Return the (x, y) coordinate for the center point of the cell that contains the specified text.  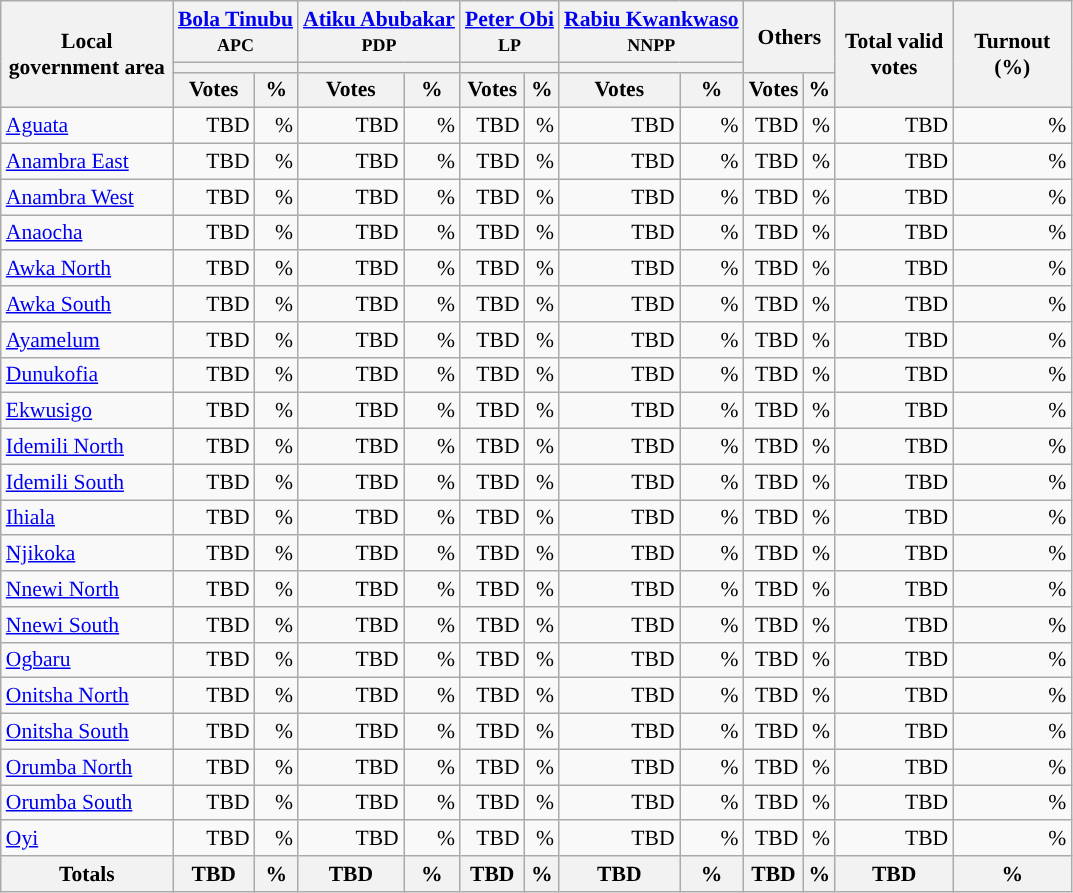
Total valid votes (894, 54)
Dunukofia (87, 375)
Nnewi North (87, 589)
Aguata (87, 126)
Idemili North (87, 447)
Anaocha (87, 233)
Ekwusigo (87, 411)
Ayamelum (87, 340)
Bola TinubuAPC (236, 32)
Orumba North (87, 767)
Njikoka (87, 554)
Totals (87, 874)
Orumba South (87, 803)
Rabiu KwankwasoNNPP (652, 32)
Awka South (87, 304)
Onitsha South (87, 732)
Onitsha North (87, 696)
Nnewi South (87, 625)
Oyi (87, 839)
Ogbaru (87, 660)
Ihiala (87, 518)
Idemili South (87, 482)
Atiku AbubakarPDP (379, 32)
Anambra East (87, 162)
Anambra West (87, 197)
Others (790, 36)
Awka North (87, 269)
Local government area (87, 54)
Turnout (%) (1012, 54)
Peter ObiLP (510, 32)
